Output the (X, Y) coordinate of the center of the cell containing the given text.  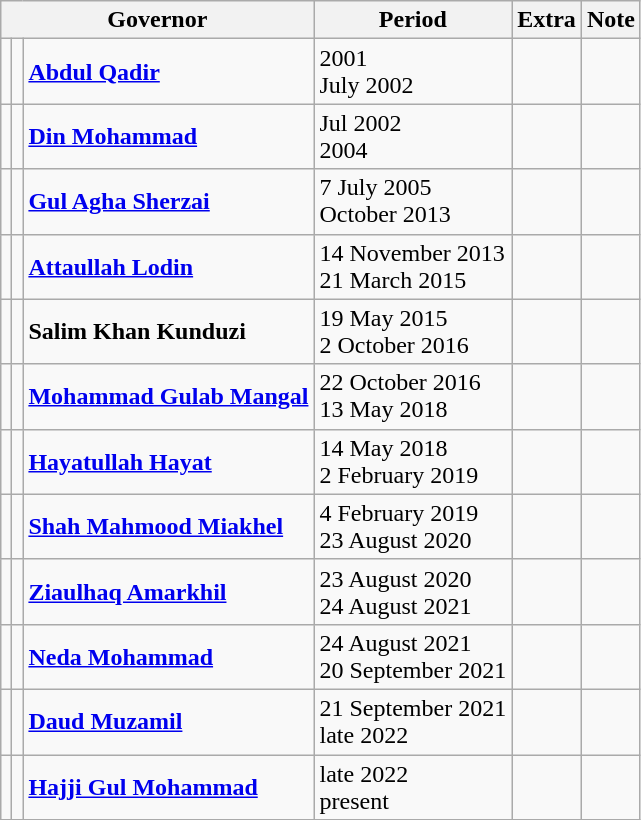
Governor (158, 20)
late 2022 present (413, 786)
7 July 2005October 2013 (413, 202)
Gul Agha Sherzai (168, 202)
Shah Mahmood Miakhel (168, 526)
21 September 2021 late 2022 (413, 722)
22 October 201613 May 2018 (413, 396)
19 May 20152 October 2016 (413, 332)
Ziaulhaq Amarkhil (168, 592)
Period (413, 20)
4 February 201923 August 2020 (413, 526)
Extra (547, 20)
Attaullah Lodin (168, 266)
Daud Muzamil (168, 722)
14 May 20182 February 2019 (413, 462)
Din Mohammad (168, 136)
Hajji Gul Mohammad (168, 786)
Salim Khan Kunduzi (168, 332)
Jul 20022004 (413, 136)
Mohammad Gulab Mangal (168, 396)
Hayatullah Hayat (168, 462)
14 November 2013 21 March 2015 (413, 266)
23 August 202024 August 2021 (413, 592)
24 August 2021 20 September 2021 (413, 656)
Neda Mohammad (168, 656)
Abdul Qadir (168, 72)
2001July 2002 (413, 72)
Note (610, 20)
